From the cell containing the given text, extract its center point as (X, Y) coordinate. 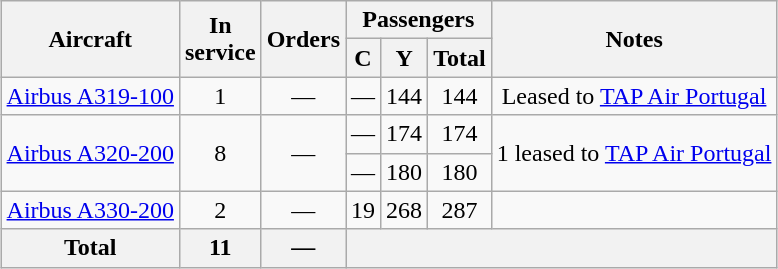
Inservice (220, 39)
268 (404, 210)
287 (460, 210)
1 (220, 96)
Notes (634, 39)
C (364, 58)
Leased to TAP Air Portugal (634, 96)
Airbus A320-200 (90, 153)
Y (404, 58)
Aircraft (90, 39)
2 (220, 210)
11 (220, 248)
Passengers (419, 20)
8 (220, 153)
1 leased to TAP Air Portugal (634, 153)
Airbus A330-200 (90, 210)
Airbus A319-100 (90, 96)
Orders (303, 39)
19 (364, 210)
